Output the (x, y) coordinate of the center of the cell containing the given text.  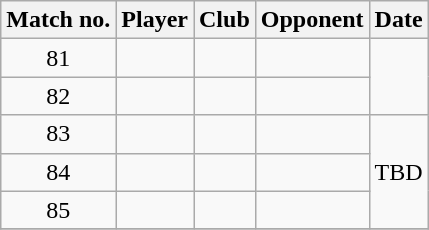
84 (58, 172)
81 (58, 58)
Date (398, 20)
83 (58, 134)
85 (58, 210)
82 (58, 96)
Match no. (58, 20)
TBD (398, 172)
Club (225, 20)
Player (155, 20)
Opponent (312, 20)
